Extract the [X, Y] coordinate from the center of the cell holding the provided text.  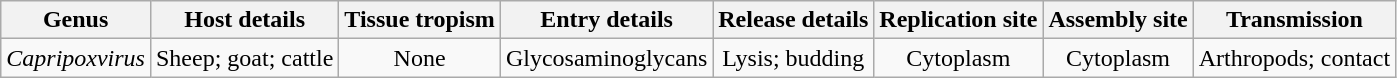
Transmission [1294, 20]
Sheep; goat; cattle [244, 58]
Release details [794, 20]
Genus [76, 20]
Entry details [606, 20]
Replication site [958, 20]
Assembly site [1118, 20]
Arthropods; contact [1294, 58]
Capripoxvirus [76, 58]
Lysis; budding [794, 58]
Tissue tropism [420, 20]
Host details [244, 20]
Glycosaminoglycans [606, 58]
None [420, 58]
